For the text-containing cell, return its midpoint in (x, y) coordinate format. 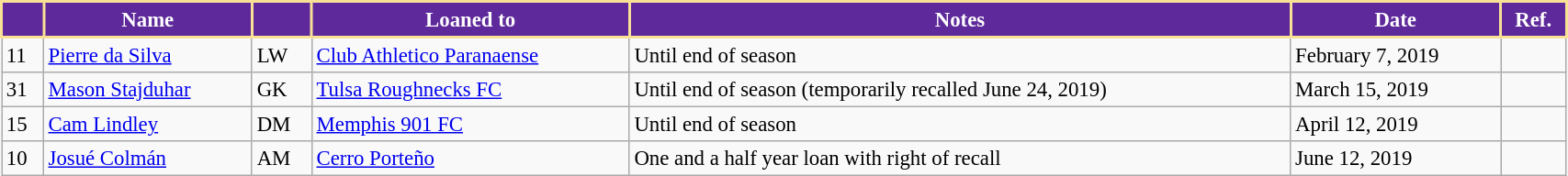
GK (281, 90)
LW (281, 55)
31 (23, 90)
Tulsa Roughnecks FC (470, 90)
One and a half year loan with right of recall (960, 159)
Memphis 901 FC (470, 125)
Until end of season (temporarily recalled June 24, 2019) (960, 90)
Cam Lindley (147, 125)
Loaned to (470, 20)
AM (281, 159)
Ref. (1534, 20)
June 12, 2019 (1396, 159)
February 7, 2019 (1396, 55)
Mason Stajduhar (147, 90)
Name (147, 20)
April 12, 2019 (1396, 125)
11 (23, 55)
15 (23, 125)
March 15, 2019 (1396, 90)
Date (1396, 20)
Cerro Porteño (470, 159)
Josué Colmán (147, 159)
10 (23, 159)
DM (281, 125)
Pierre da Silva (147, 55)
Notes (960, 20)
Club Athletico Paranaense (470, 55)
